Locate the cell with the specified text and output its [X, Y] center coordinate. 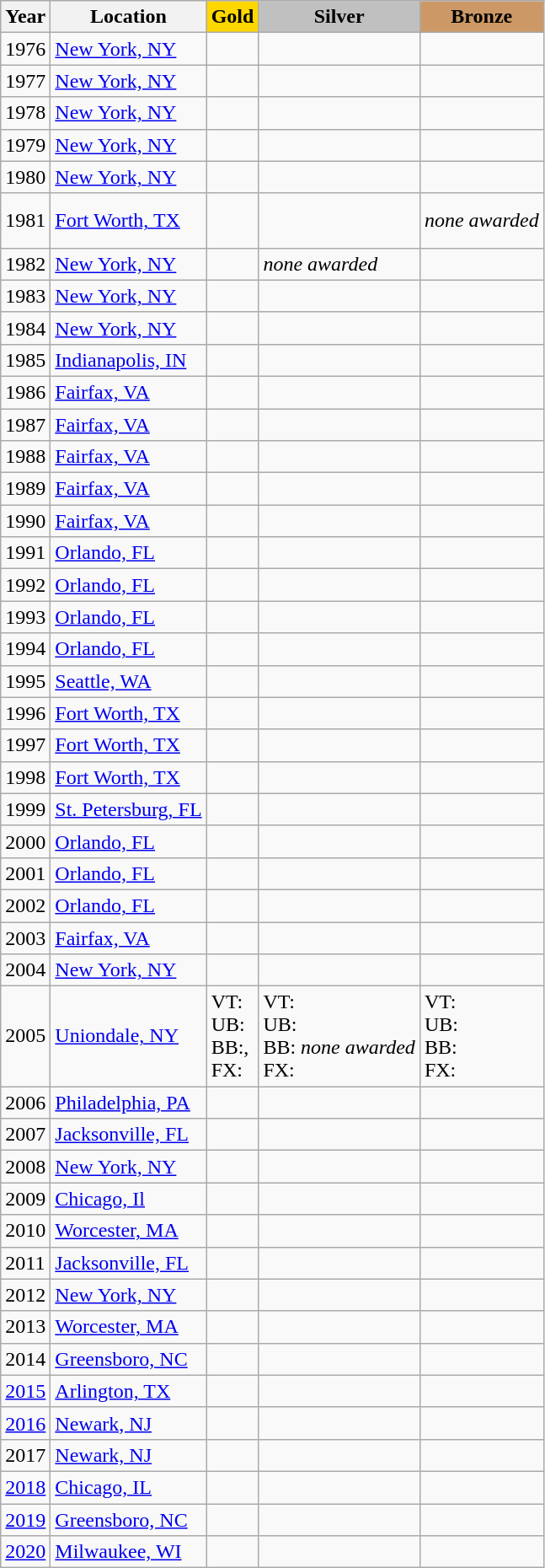
1986 [25, 392]
2010 [25, 1231]
2007 [25, 1135]
2017 [25, 1455]
Silver [339, 17]
1989 [25, 489]
1998 [25, 777]
2006 [25, 1103]
1981 [25, 221]
Arlington, TX [128, 1391]
2008 [25, 1167]
1987 [25, 424]
2015 [25, 1391]
VT:UB:BB:FX: [482, 1037]
2009 [25, 1199]
1996 [25, 713]
Gold [232, 17]
1983 [25, 296]
1982 [25, 264]
Indianapolis, IN [128, 360]
1995 [25, 681]
2003 [25, 938]
2019 [25, 1520]
1990 [25, 521]
Uniondale, NY [128, 1037]
2004 [25, 970]
1992 [25, 585]
2000 [25, 841]
1994 [25, 649]
1979 [25, 145]
2018 [25, 1487]
1988 [25, 457]
VT:UB:BB: none awarded FX: [339, 1037]
2013 [25, 1327]
2002 [25, 905]
Seattle, WA [128, 681]
Philadelphia, PA [128, 1103]
2016 [25, 1423]
2001 [25, 873]
Milwaukee, WI [128, 1552]
VT:UB:BB:, FX: [232, 1037]
Year [25, 17]
Chicago, Il [128, 1199]
1991 [25, 553]
Location [128, 17]
2020 [25, 1552]
2005 [25, 1037]
1978 [25, 113]
Bronze [482, 17]
1977 [25, 81]
1985 [25, 360]
1976 [25, 49]
2011 [25, 1263]
1997 [25, 745]
1993 [25, 617]
Chicago, IL [128, 1487]
1984 [25, 328]
1999 [25, 809]
2012 [25, 1295]
1980 [25, 177]
2014 [25, 1359]
St. Petersburg, FL [128, 809]
